Extract the (x, y) coordinate from the center of the cell holding the provided text.  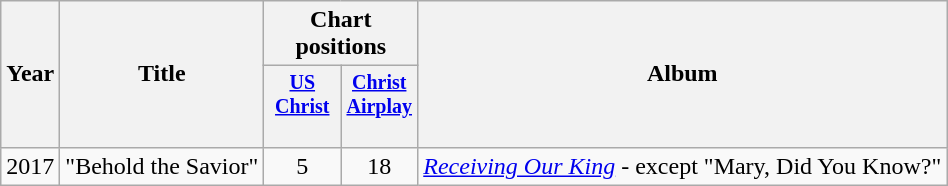
Year (30, 74)
Christ Airplay (380, 106)
2017 (30, 166)
USChrist (302, 106)
"Behold the Savior" (162, 166)
Receiving Our King - except "Mary, Did You Know?" (682, 166)
Title (162, 74)
Chart positions (341, 34)
Album (682, 74)
5 (302, 166)
18 (380, 166)
